Locate the cell with the specified text and output its (X, Y) center coordinate. 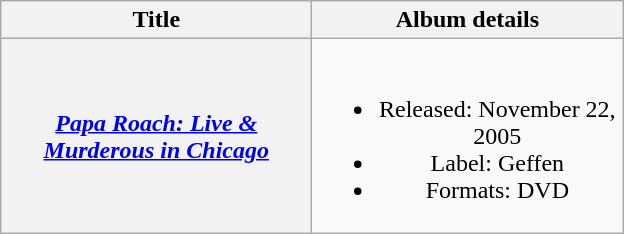
Title (156, 20)
Released: November 22, 2005Label: GeffenFormats: DVD (468, 136)
Papa Roach: Live & Murderous in Chicago (156, 136)
Album details (468, 20)
